Locate the cell with the specified text and output its [x, y] center coordinate. 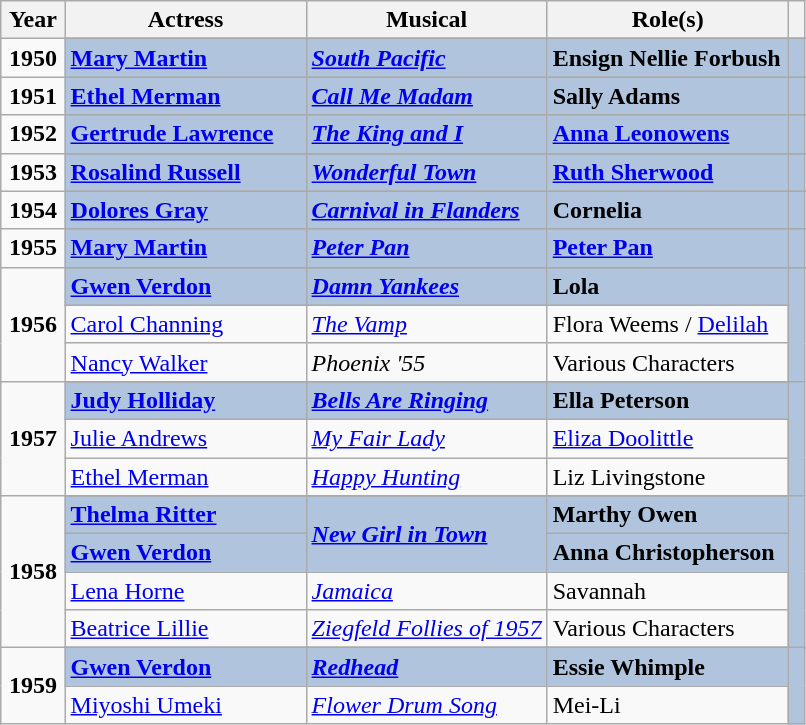
1957 [33, 438]
Carnival in Flanders [426, 210]
South Pacific [426, 58]
Phoenix '55 [426, 362]
Eliza Doolittle [668, 438]
1958 [33, 572]
Role(s) [668, 20]
Lena Horne [186, 591]
1955 [33, 248]
Nancy Walker [186, 362]
Bells Are Ringing [426, 400]
Judy Holliday [186, 400]
Actress [186, 20]
1954 [33, 210]
Redhead [426, 667]
1951 [33, 96]
Damn Yankees [426, 286]
Dolores Gray [186, 210]
Carol Channing [186, 324]
Beatrice Lillie [186, 629]
Happy Hunting [426, 477]
Wonderful Town [426, 172]
Cornelia [668, 210]
Ruth Sherwood [668, 172]
Savannah [668, 591]
Essie Whimple [668, 667]
Julie Andrews [186, 438]
Lola [668, 286]
Ensign Nellie Forbush [668, 58]
Jamaica [426, 591]
Year [33, 20]
Anna Christopherson [668, 553]
Anna Leonowens [668, 134]
1959 [33, 686]
Flower Drum Song [426, 705]
The King and I [426, 134]
Miyoshi Umeki [186, 705]
Call Me Madam [426, 96]
Gertrude Lawrence [186, 134]
New Girl in Town [426, 534]
1950 [33, 58]
1952 [33, 134]
Thelma Ritter [186, 515]
Flora Weems / Delilah [668, 324]
Sally Adams [668, 96]
Rosalind Russell [186, 172]
Ella Peterson [668, 400]
The Vamp [426, 324]
Marthy Owen [668, 515]
Musical [426, 20]
1953 [33, 172]
1956 [33, 324]
Ziegfeld Follies of 1957 [426, 629]
My Fair Lady [426, 438]
Mei-Li [668, 705]
Liz Livingstone [668, 477]
